Find where the given text appears and provide that cell's center as [x, y] coordinate. 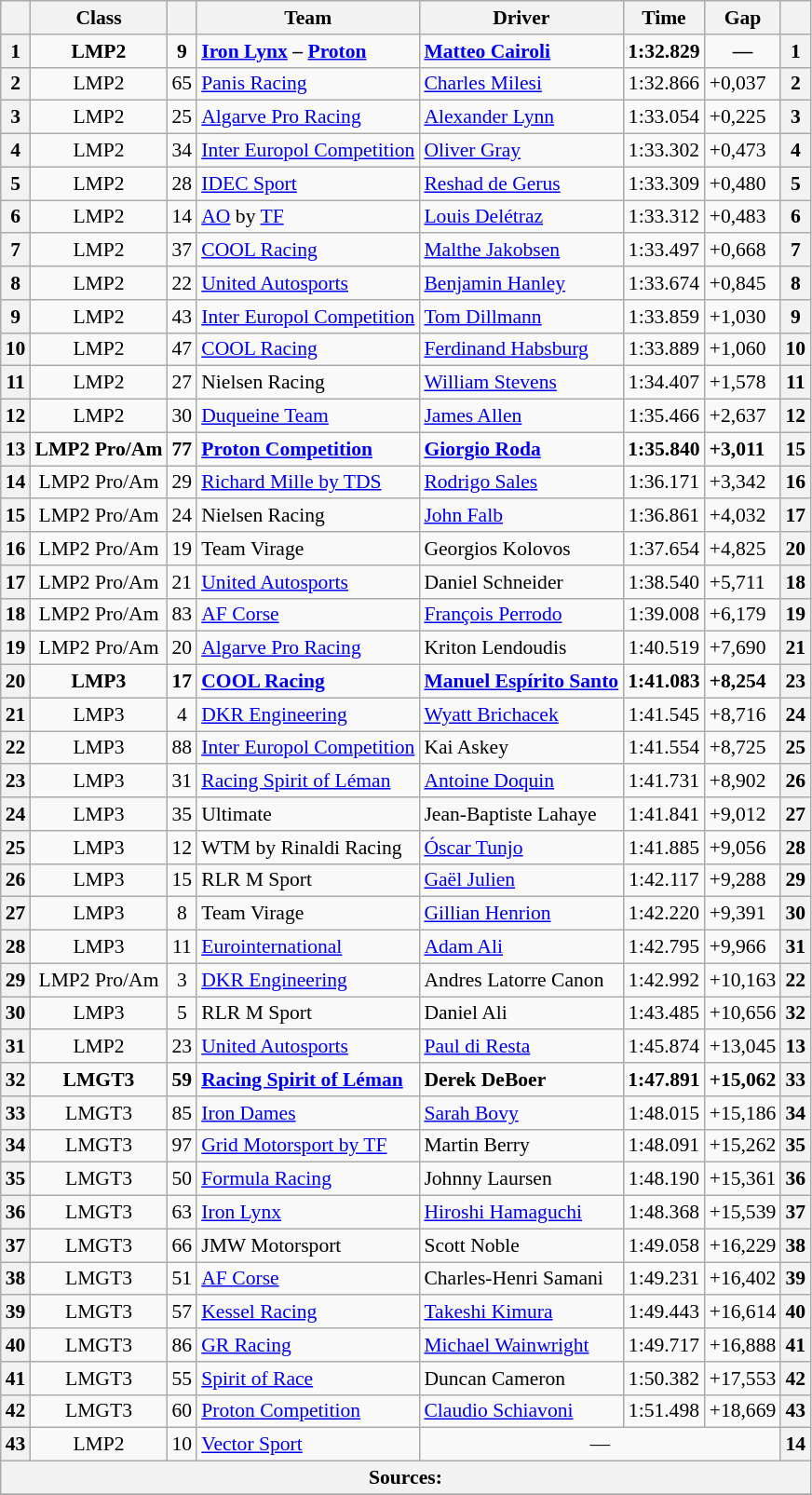
Gaël Julien [521, 880]
+16,888 [743, 1345]
1:51.498 [663, 1411]
1:36.861 [663, 516]
+4,032 [743, 516]
1:48.091 [663, 1146]
83 [182, 615]
+15,361 [743, 1179]
1:41.545 [663, 714]
1:42.117 [663, 880]
1:35.840 [663, 449]
+4,825 [743, 549]
+0,668 [743, 251]
+13,045 [743, 1047]
1:41.885 [663, 848]
50 [182, 1179]
1:42.795 [663, 947]
Rodrigo Sales [521, 482]
Antoine Doquin [521, 781]
1:33.497 [663, 251]
Formula Racing [307, 1179]
Gap [743, 18]
Scott Noble [521, 1245]
Wyatt Brichacek [521, 714]
Spirit of Race [307, 1379]
Giorgio Roda [521, 449]
Sarah Bovy [521, 1113]
1:33.302 [663, 151]
+0,483 [743, 217]
55 [182, 1379]
Daniel Ali [521, 1013]
97 [182, 1146]
1:49.443 [663, 1312]
+0,480 [743, 183]
Gillian Henrion [521, 914]
+1,030 [743, 317]
1:41.731 [663, 781]
1:49.717 [663, 1345]
Benjamin Hanley [521, 283]
Oliver Gray [521, 151]
1:33.309 [663, 183]
+0,037 [743, 84]
1:35.466 [663, 416]
Grid Motorsport by TF [307, 1146]
1:48.190 [663, 1179]
+3,342 [743, 482]
WTM by Rinaldi Racing [307, 848]
1:38.540 [663, 582]
1:47.891 [663, 1080]
1:48.015 [663, 1113]
77 [182, 449]
Hiroshi Hamaguchi [521, 1213]
1:33.859 [663, 317]
Martin Berry [521, 1146]
Vector Sport [307, 1445]
Iron Lynx [307, 1213]
1:41.841 [663, 814]
Jean-Baptiste Lahaye [521, 814]
Malthe Jakobsen [521, 251]
Andres Latorre Canon [521, 980]
+6,179 [743, 615]
88 [182, 748]
1:33.674 [663, 283]
1:32.866 [663, 84]
1:32.829 [663, 51]
Duncan Cameron [521, 1379]
Adam Ali [521, 947]
63 [182, 1213]
+15,539 [743, 1213]
Iron Lynx – Proton [307, 51]
1:48.368 [663, 1213]
JMW Motorsport [307, 1245]
GR Racing [307, 1345]
+7,690 [743, 648]
1:41.083 [663, 682]
57 [182, 1312]
Driver [521, 18]
Takeshi Kimura [521, 1312]
IDEC Sport [307, 183]
François Perrodo [521, 615]
1:45.874 [663, 1047]
1:36.171 [663, 482]
Óscar Tunjo [521, 848]
+9,288 [743, 880]
1:33.054 [663, 117]
Matteo Cairoli [521, 51]
+0,473 [743, 151]
+18,669 [743, 1411]
1:42.992 [663, 980]
Paul di Resta [521, 1047]
65 [182, 84]
Johnny Laursen [521, 1179]
1:49.231 [663, 1279]
1:33.889 [663, 349]
1:50.382 [663, 1379]
+16,229 [743, 1245]
60 [182, 1411]
+8,902 [743, 781]
Georgios Kolovos [521, 549]
+10,163 [743, 980]
Eurointernational [307, 947]
+16,402 [743, 1279]
+15,262 [743, 1146]
Alexander Lynn [521, 117]
86 [182, 1345]
Daniel Schneider [521, 582]
1:37.654 [663, 549]
1:34.407 [663, 383]
Michael Wainwright [521, 1345]
Class [99, 18]
James Allen [521, 416]
+8,725 [743, 748]
William Stevens [521, 383]
+9,056 [743, 848]
Charles Milesi [521, 84]
Kriton Lendoudis [521, 648]
+15,186 [743, 1113]
Kai Askey [521, 748]
Duqueine Team [307, 416]
1:49.058 [663, 1245]
47 [182, 349]
1:43.485 [663, 1013]
+0,225 [743, 117]
85 [182, 1113]
+15,062 [743, 1080]
+3,011 [743, 449]
+2,637 [743, 416]
+9,966 [743, 947]
Time [663, 18]
+1,578 [743, 383]
1:41.554 [663, 748]
1:33.312 [663, 217]
+9,391 [743, 914]
Tom Dillmann [521, 317]
1:42.220 [663, 914]
Iron Dames [307, 1113]
Ferdinand Habsburg [521, 349]
Ultimate [307, 814]
51 [182, 1279]
+16,614 [743, 1312]
Kessel Racing [307, 1312]
+5,711 [743, 582]
59 [182, 1080]
1:39.008 [663, 615]
Reshad de Gerus [521, 183]
Derek DeBoer [521, 1080]
Richard Mille by TDS [307, 482]
Manuel Espírito Santo [521, 682]
Charles-Henri Samani [521, 1279]
Team [307, 18]
Louis Delétraz [521, 217]
+8,716 [743, 714]
+8,254 [743, 682]
1:40.519 [663, 648]
John Falb [521, 516]
66 [182, 1245]
+10,656 [743, 1013]
+9,012 [743, 814]
+1,060 [743, 349]
AO by TF [307, 217]
+17,553 [743, 1379]
+0,845 [743, 283]
Panis Racing [307, 84]
Sources: [406, 1478]
Claudio Schiavoni [521, 1411]
